Search for the cell housing the specified text and yield its (X, Y) center coordinate. 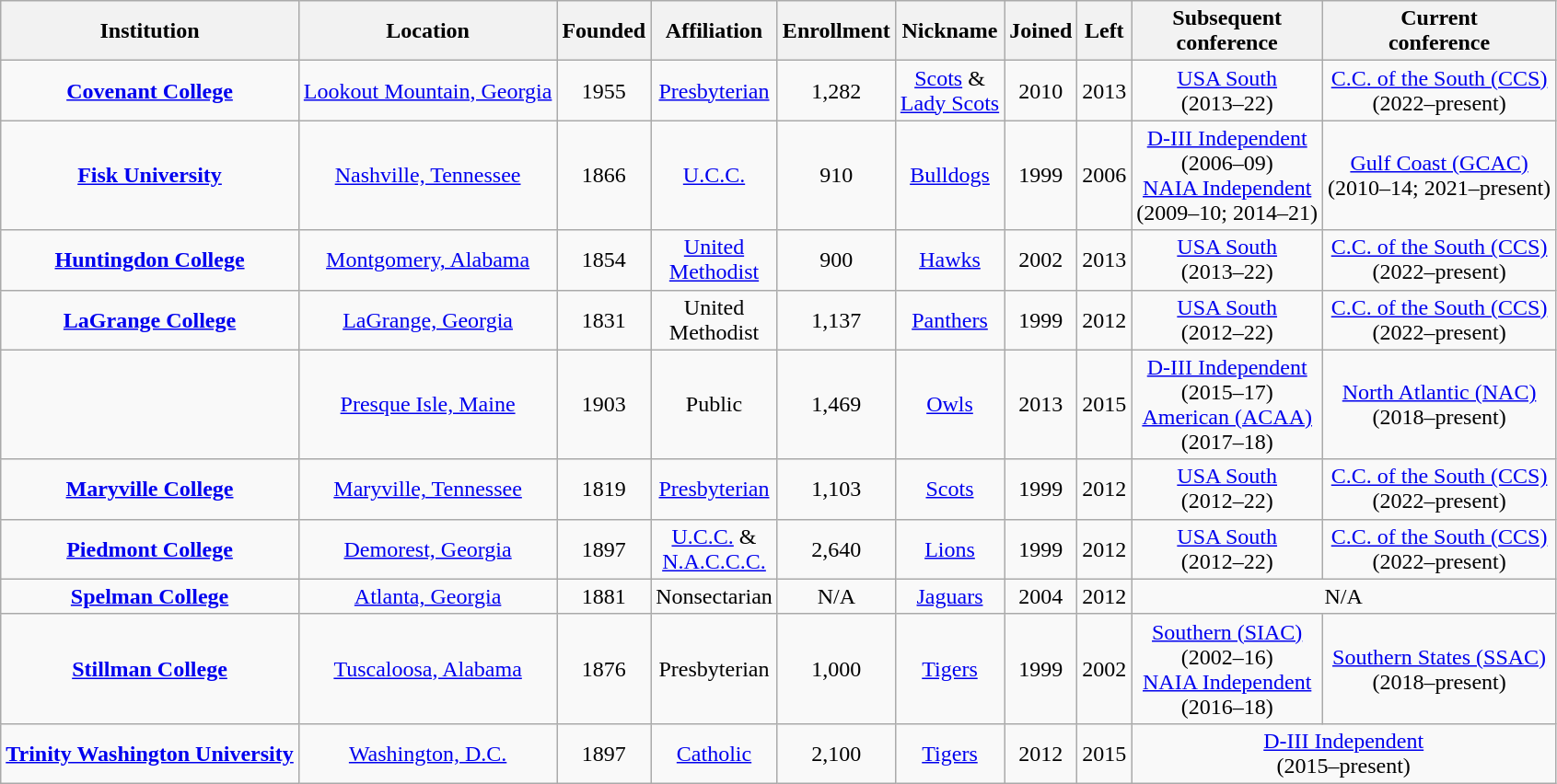
Owls (949, 405)
900 (836, 259)
Enrollment (836, 31)
Panthers (949, 320)
Stillman College (150, 668)
Institution (150, 31)
Joined (1040, 31)
Fisk University (150, 175)
Nashville, Tennessee (427, 175)
Nickname (949, 31)
North Atlantic (NAC)(2018–present) (1440, 405)
Southern (SIAC)(2002–16)NAIA Independent(2016–18) (1227, 668)
Maryville College (150, 490)
Lookout Mountain, Georgia (427, 90)
1,000 (836, 668)
Montgomery, Alabama (427, 259)
1955 (604, 90)
1854 (604, 259)
Hawks (949, 259)
Southern States (SSAC)(2018–present) (1440, 668)
Subsequentconference (1227, 31)
Scots &Lady Scots (949, 90)
D-III Independent(2015–present) (1344, 753)
2,640 (836, 548)
Tuscaloosa, Alabama (427, 668)
1876 (604, 668)
Currentconference (1440, 31)
910 (836, 175)
Catholic (715, 753)
Spelman College (150, 596)
Piedmont College (150, 548)
Bulldogs (949, 175)
Jaguars (949, 596)
2004 (1040, 596)
Affiliation (715, 31)
1,282 (836, 90)
D-III Independent(2006–09)NAIA Independent(2009–10; 2014–21) (1227, 175)
Covenant College (150, 90)
Location (427, 31)
Trinity Washington University (150, 753)
D-III Independent(2015–17)American (ACAA)(2017–18) (1227, 405)
Nonsectarian (715, 596)
1881 (604, 596)
Lions (949, 548)
Presque Isle, Maine (427, 405)
Washington, D.C. (427, 753)
1866 (604, 175)
Huntingdon College (150, 259)
Left (1105, 31)
2010 (1040, 90)
LaGrange College (150, 320)
1819 (604, 490)
U.C.C. &N.A.C.C.C. (715, 548)
1,469 (836, 405)
1903 (604, 405)
Demorest, Georgia (427, 548)
Public (715, 405)
2,100 (836, 753)
LaGrange, Georgia (427, 320)
1,137 (836, 320)
2006 (1105, 175)
Gulf Coast (GCAC)(2010–14; 2021–present) (1440, 175)
Maryville, Tennessee (427, 490)
U.C.C. (715, 175)
1831 (604, 320)
Scots (949, 490)
Atlanta, Georgia (427, 596)
1,103 (836, 490)
Founded (604, 31)
